Identify which cell holds the provided text, then report its (X, Y) central coordinate. 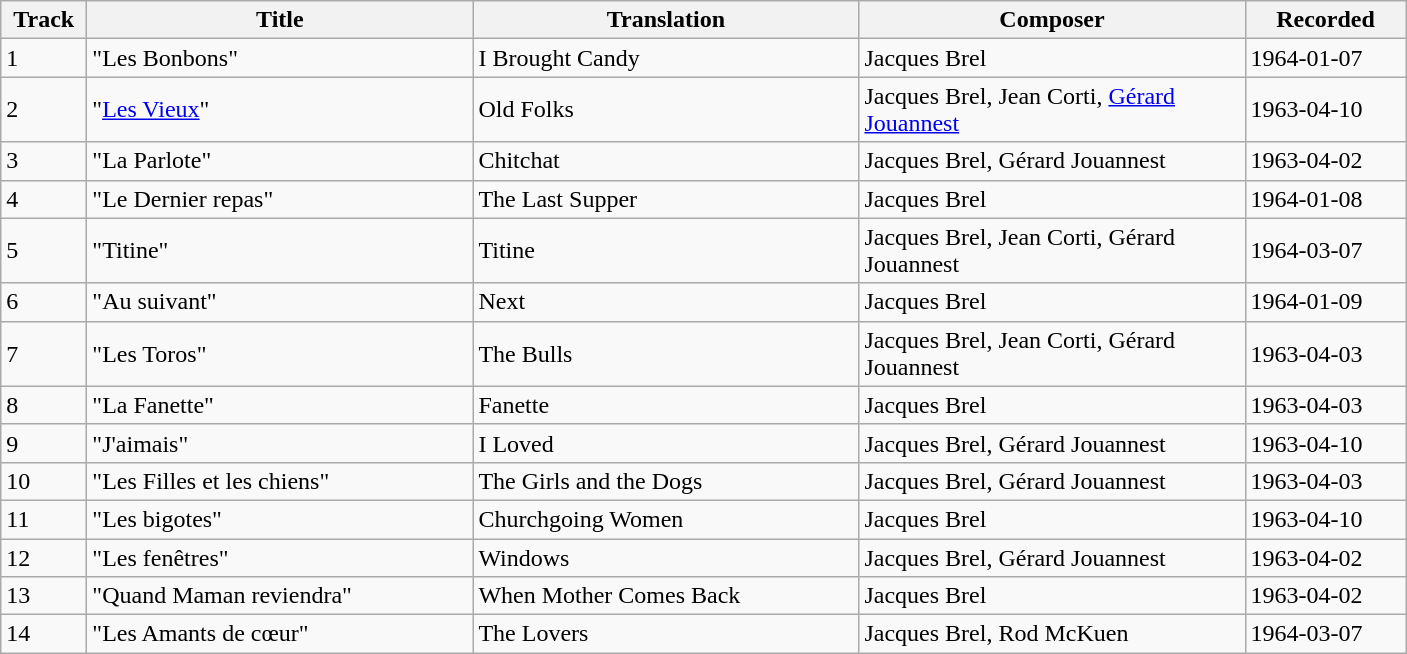
The Last Supper (666, 199)
Chitchat (666, 161)
Next (666, 302)
1964-01-09 (1326, 302)
The Lovers (666, 634)
The Bulls (666, 354)
The Girls and the Dogs (666, 481)
11 (44, 519)
When Mother Comes Back (666, 596)
1964-01-08 (1326, 199)
1964-01-07 (1326, 58)
Composer (1052, 20)
9 (44, 443)
4 (44, 199)
"Les bigotes" (280, 519)
Jacques Brel, Rod McKuen (1052, 634)
"Quand Maman reviendra" (280, 596)
3 (44, 161)
"La Parlote" (280, 161)
"Les Amants de cœur" (280, 634)
"Le Dernier repas" (280, 199)
Churchgoing Women (666, 519)
Track (44, 20)
Translation (666, 20)
"Les Toros" (280, 354)
10 (44, 481)
5 (44, 250)
"Titine" (280, 250)
Windows (666, 557)
13 (44, 596)
6 (44, 302)
Recorded (1326, 20)
Fanette (666, 405)
Titine (666, 250)
14 (44, 634)
"J'aimais" (280, 443)
"Les fenêtres" (280, 557)
1 (44, 58)
"Au suivant" (280, 302)
Title (280, 20)
"La Fanette" (280, 405)
I Brought Candy (666, 58)
I Loved (666, 443)
"Les Filles et les chiens" (280, 481)
"Les Bonbons" (280, 58)
12 (44, 557)
Old Folks (666, 110)
"Les Vieux" (280, 110)
2 (44, 110)
8 (44, 405)
7 (44, 354)
